Determine the (x, y) coordinate at the center of the cell enclosing the given text.  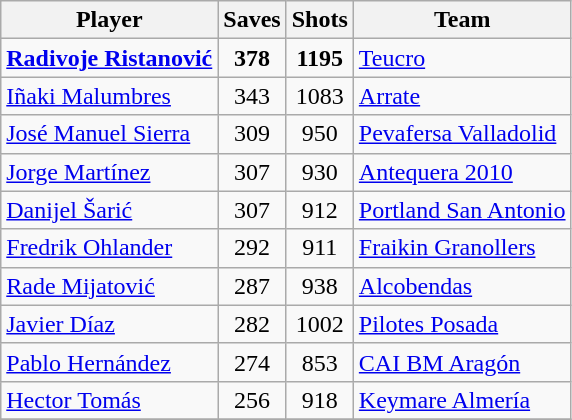
Iñaki Malumbres (110, 96)
912 (320, 210)
Saves (252, 20)
Player (110, 20)
1195 (320, 58)
Keymare Almería (462, 400)
853 (320, 362)
950 (320, 134)
Pevafersa Valladolid (462, 134)
Antequera 2010 (462, 172)
256 (252, 400)
Javier Díaz (110, 324)
911 (320, 248)
Teucro (462, 58)
930 (320, 172)
309 (252, 134)
287 (252, 286)
Danijel Šarić (110, 210)
282 (252, 324)
Arrate (462, 96)
Radivoje Ristanović (110, 58)
CAI BM Aragón (462, 362)
Rade Mijatović (110, 286)
292 (252, 248)
274 (252, 362)
Team (462, 20)
1083 (320, 96)
378 (252, 58)
Pablo Hernández (110, 362)
918 (320, 400)
Fredrik Ohlander (110, 248)
938 (320, 286)
Hector Tomás (110, 400)
Fraikin Granollers (462, 248)
Shots (320, 20)
Alcobendas (462, 286)
Pilotes Posada (462, 324)
343 (252, 96)
José Manuel Sierra (110, 134)
Jorge Martínez (110, 172)
1002 (320, 324)
Portland San Antonio (462, 210)
